Return the (X, Y) coordinate for the center point of the cell that contains the specified text.  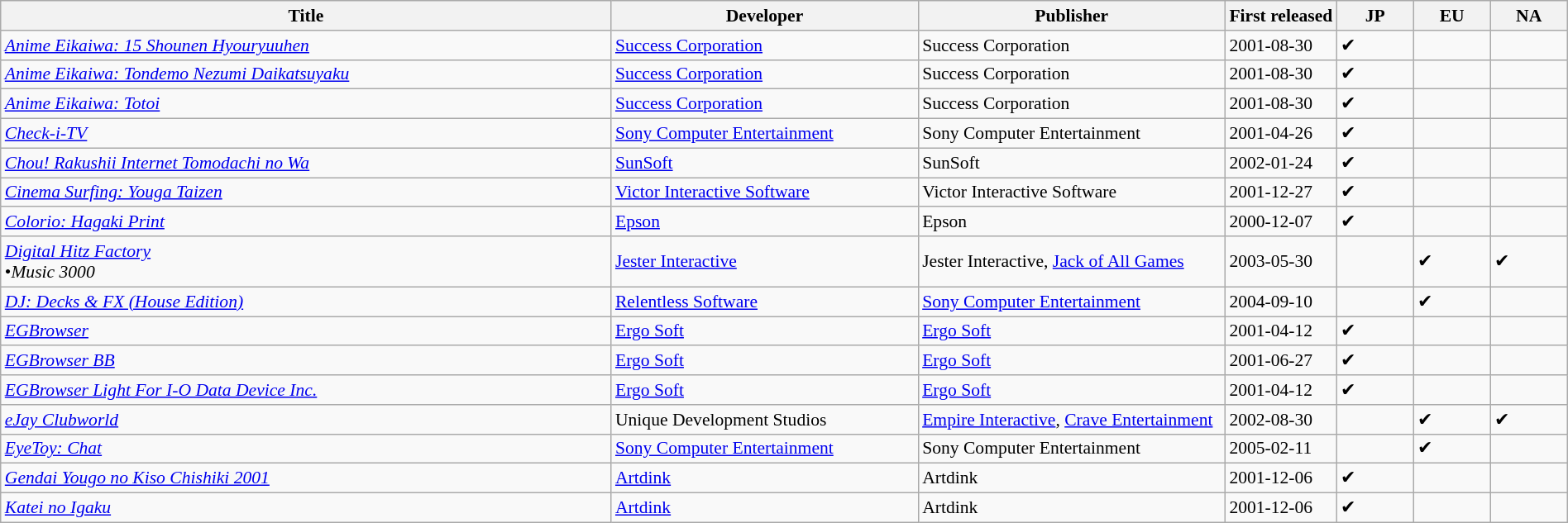
First released (1280, 16)
EGBrowser (306, 331)
Check-i-TV (306, 134)
2001-12-27 (1280, 193)
2002-01-24 (1280, 163)
EGBrowser BB (306, 361)
Empire Interactive, Crave Entertainment (1072, 420)
EU (1452, 16)
Cinema Surfing: Youga Taizen (306, 193)
EyeToy: Chat (306, 449)
Anime Eikaiwa: 15 Shounen Hyouryuuhen (306, 45)
DJ: Decks & FX (House Edition) (306, 302)
JP (1374, 16)
Chou! Rakushii Internet Tomodachi no Wa (306, 163)
Publisher (1072, 16)
Jester Interactive (764, 261)
Title (306, 16)
Gendai Yougo no Kiso Chishiki 2001 (306, 478)
Developer (764, 16)
Jester Interactive, Jack of All Games (1072, 261)
eJay Clubworld (306, 420)
NA (1528, 16)
Anime Eikaiwa: Totoi (306, 104)
EGBrowser Light For I-O Data Device Inc. (306, 390)
2002-08-30 (1280, 420)
Relentless Software (764, 302)
2001-06-27 (1280, 361)
2004-09-10 (1280, 302)
2003-05-30 (1280, 261)
Unique Development Studios (764, 420)
Digital Hitz Factory•Music 3000 (306, 261)
2000-12-07 (1280, 222)
Katei no Igaku (306, 508)
2001-04-26 (1280, 134)
Anime Eikaiwa: Tondemo Nezumi Daikatsuyaku (306, 74)
Colorio: Hagaki Print (306, 222)
2005-02-11 (1280, 449)
